Return the (X, Y) coordinate for the center point of the cell that contains the specified text.  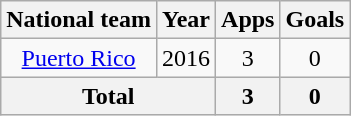
Puerto Rico (79, 58)
National team (79, 20)
Goals (315, 20)
Total (108, 96)
Apps (248, 20)
Year (186, 20)
2016 (186, 58)
